Identify which cell holds the provided text, then report its (x, y) central coordinate. 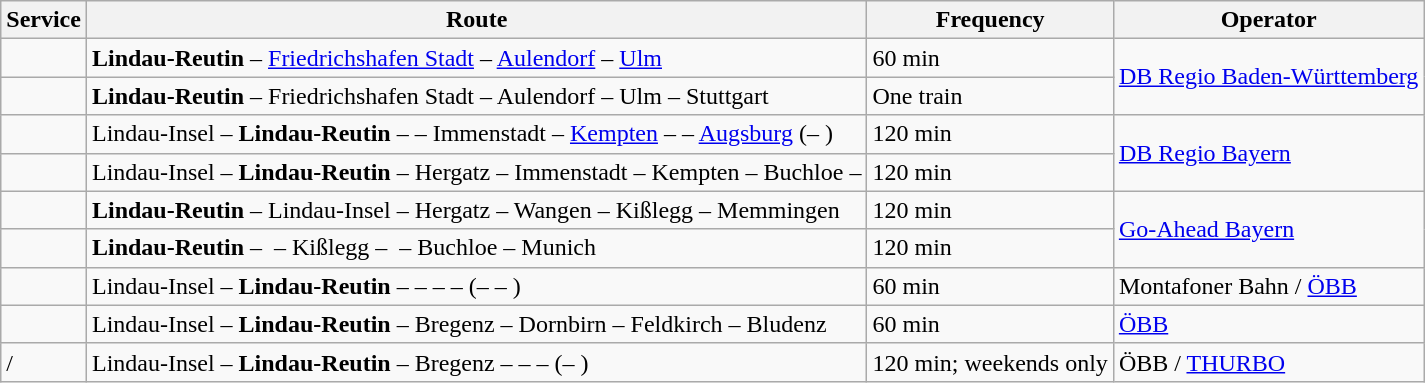
One train (990, 96)
Lindau-Insel – Lindau-Reutin – – – – (– – ) (476, 286)
Montafoner Bahn / ÖBB (1268, 286)
Lindau-Insel – Lindau-Reutin – Bregenz – – – (– ) (476, 362)
Operator (1268, 20)
120 min; weekends only (990, 362)
Lindau-Reutin – Friedrichshafen Stadt – Aulendorf – Ulm (476, 58)
Lindau-Reutin – – Kißlegg – – Buchloe – Munich (476, 248)
Lindau-Insel – Lindau-Reutin – – Immenstadt – Kempten – – Augsburg (– ) (476, 134)
Lindau-Insel – Lindau-Reutin – Bregenz – Dornbirn – Feldkirch – Bludenz (476, 324)
Service (44, 20)
ÖBB (1268, 324)
Lindau-Reutin – Friedrichshafen Stadt – Aulendorf – Ulm – Stuttgart (476, 96)
Lindau-Reutin – Lindau-Insel – Hergatz – Wangen – Kißlegg – Memmingen (476, 210)
DB Regio Bayern (1268, 153)
Frequency (990, 20)
/ (44, 362)
DB Regio Baden-Württemberg (1268, 77)
Route (476, 20)
ÖBB / THURBO (1268, 362)
Go-Ahead Bayern (1268, 229)
Lindau-Insel – Lindau-Reutin – Hergatz – Immenstadt – Kempten – Buchloe – (476, 172)
